For the text-containing cell, return its midpoint in (x, y) coordinate format. 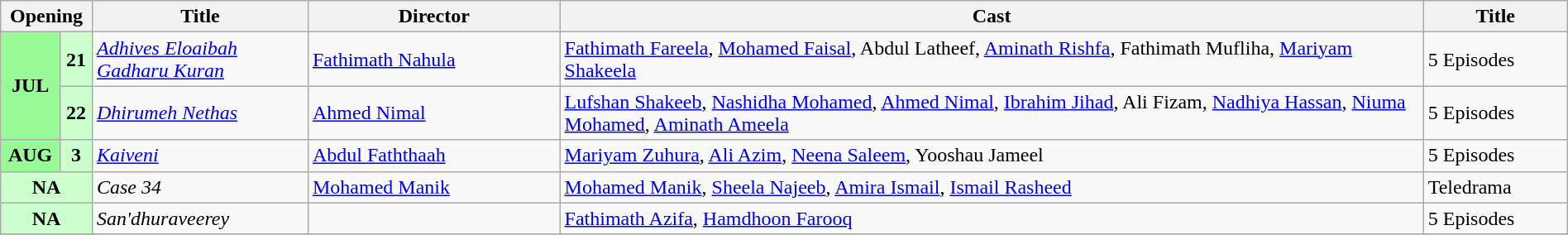
Ahmed Nimal (433, 113)
Case 34 (200, 187)
21 (76, 60)
Opening (46, 17)
JUL (31, 86)
Mariyam Zuhura, Ali Azim, Neena Saleem, Yooshau Jameel (992, 156)
Abdul Faththaah (433, 156)
Adhives Eloaibah Gadharu Kuran (200, 60)
Kaiveni (200, 156)
Fathimath Nahula (433, 60)
Fathimath Azifa, Hamdhoon Farooq (992, 218)
Mohamed Manik (433, 187)
3 (76, 156)
Lufshan Shakeeb, Nashidha Mohamed, Ahmed Nimal, Ibrahim Jihad, Ali Fizam, Nadhiya Hassan, Niuma Mohamed, Aminath Ameela (992, 113)
Teledrama (1495, 187)
Mohamed Manik, Sheela Najeeb, Amira Ismail, Ismail Rasheed (992, 187)
Dhirumeh Nethas (200, 113)
Director (433, 17)
Cast (992, 17)
San'dhuraveerey (200, 218)
Fathimath Fareela, Mohamed Faisal, Abdul Latheef, Aminath Rishfa, Fathimath Mufliha, Mariyam Shakeela (992, 60)
22 (76, 113)
AUG (31, 156)
